Output the (x, y) coordinate of the center of the cell containing the given text.  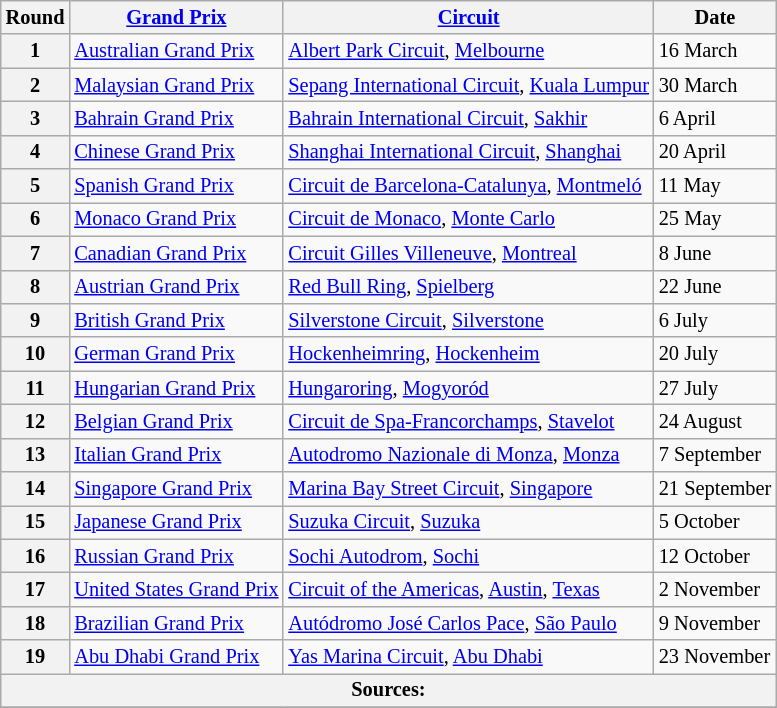
Silverstone Circuit, Silverstone (468, 320)
Yas Marina Circuit, Abu Dhabi (468, 657)
7 September (715, 455)
14 (36, 489)
Autodromo Nazionale di Monza, Monza (468, 455)
Circuit Gilles Villeneuve, Montreal (468, 253)
2 November (715, 589)
Chinese Grand Prix (176, 152)
Circuit de Monaco, Monte Carlo (468, 219)
Autódromo José Carlos Pace, São Paulo (468, 623)
3 (36, 118)
1 (36, 51)
9 November (715, 623)
Brazilian Grand Prix (176, 623)
Hungarian Grand Prix (176, 388)
27 July (715, 388)
Singapore Grand Prix (176, 489)
13 (36, 455)
Monaco Grand Prix (176, 219)
30 March (715, 85)
16 March (715, 51)
20 July (715, 354)
Bahrain Grand Prix (176, 118)
Bahrain International Circuit, Sakhir (468, 118)
5 October (715, 522)
11 (36, 388)
5 (36, 186)
20 April (715, 152)
United States Grand Prix (176, 589)
Sources: (388, 690)
Sepang International Circuit, Kuala Lumpur (468, 85)
10 (36, 354)
Malaysian Grand Prix (176, 85)
Circuit de Spa-Francorchamps, Stavelot (468, 421)
Abu Dhabi Grand Prix (176, 657)
Marina Bay Street Circuit, Singapore (468, 489)
Australian Grand Prix (176, 51)
6 (36, 219)
Japanese Grand Prix (176, 522)
Circuit de Barcelona-Catalunya, Montmeló (468, 186)
9 (36, 320)
6 April (715, 118)
Grand Prix (176, 17)
Belgian Grand Prix (176, 421)
Austrian Grand Prix (176, 287)
25 May (715, 219)
Red Bull Ring, Spielberg (468, 287)
8 June (715, 253)
Sochi Autodrom, Sochi (468, 556)
15 (36, 522)
Round (36, 17)
21 September (715, 489)
Suzuka Circuit, Suzuka (468, 522)
8 (36, 287)
Circuit (468, 17)
Albert Park Circuit, Melbourne (468, 51)
12 (36, 421)
Italian Grand Prix (176, 455)
7 (36, 253)
Canadian Grand Prix (176, 253)
Spanish Grand Prix (176, 186)
Shanghai International Circuit, Shanghai (468, 152)
Russian Grand Prix (176, 556)
Circuit of the Americas, Austin, Texas (468, 589)
19 (36, 657)
Hockenheimring, Hockenheim (468, 354)
Hungaroring, Mogyoród (468, 388)
11 May (715, 186)
22 June (715, 287)
Date (715, 17)
British Grand Prix (176, 320)
2 (36, 85)
4 (36, 152)
23 November (715, 657)
17 (36, 589)
18 (36, 623)
12 October (715, 556)
German Grand Prix (176, 354)
24 August (715, 421)
6 July (715, 320)
16 (36, 556)
